Detect which cell encompasses the target text, then output its (X, Y) center coordinate. 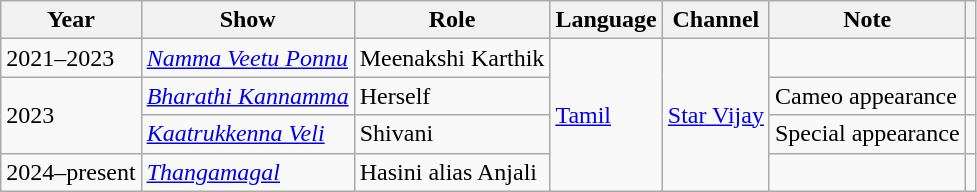
Language (606, 20)
Shivani (452, 134)
Thangamagal (248, 172)
Tamil (606, 115)
Herself (452, 96)
2023 (71, 115)
Year (71, 20)
Namma Veetu Ponnu (248, 58)
Bharathi Kannamma (248, 96)
Special appearance (867, 134)
Role (452, 20)
Note (867, 20)
Channel (716, 20)
Meenakshi Karthik (452, 58)
2024–present (71, 172)
Cameo appearance (867, 96)
Kaatrukkenna Veli (248, 134)
Star Vijay (716, 115)
2021–2023 (71, 58)
Hasini alias Anjali (452, 172)
Show (248, 20)
